Search for the cell housing the specified text and yield its [X, Y] center coordinate. 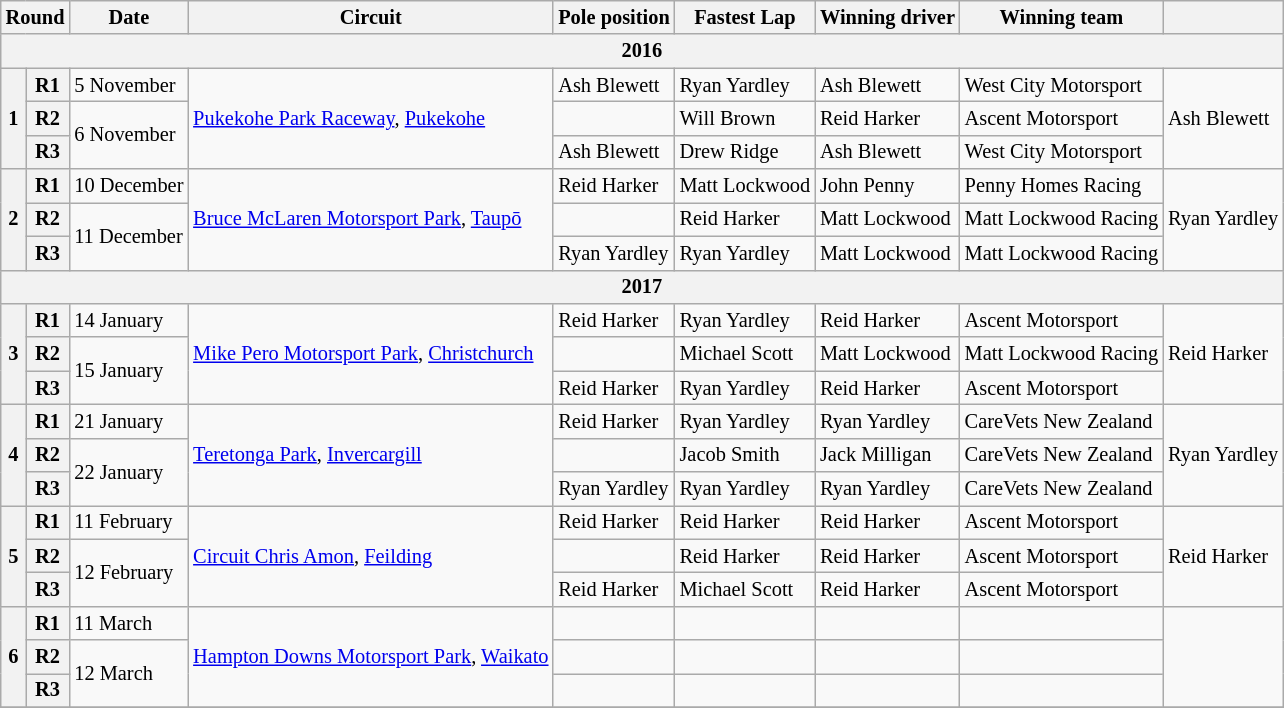
6 November [128, 134]
Hampton Downs Motorsport Park, Waikato [370, 656]
Will Brown [745, 118]
2017 [642, 287]
3 [14, 354]
11 March [128, 623]
14 January [128, 320]
Round [36, 17]
Winning team [1062, 17]
2016 [642, 51]
Circuit Chris Amon, Feilding [370, 556]
22 January [128, 472]
4 [14, 454]
5 [14, 556]
Pukekohe Park Raceway, Pukekohe [370, 118]
2 [14, 220]
6 [14, 656]
11 February [128, 522]
Drew Ridge [745, 152]
Jacob Smith [745, 455]
Fastest Lap [745, 17]
10 December [128, 186]
Teretonga Park, Invercargill [370, 454]
Mike Pero Motorsport Park, Christchurch [370, 354]
Winning driver [888, 17]
Penny Homes Racing [1062, 186]
11 December [128, 236]
Pole position [614, 17]
12 February [128, 572]
1 [14, 118]
15 January [128, 370]
Bruce McLaren Motorsport Park, Taupō [370, 220]
5 November [128, 85]
21 January [128, 421]
Circuit [370, 17]
12 March [128, 674]
Date [128, 17]
John Penny [888, 186]
Jack Milligan [888, 455]
